Return the [X, Y] coordinate for the center point of the cell that contains the specified text.  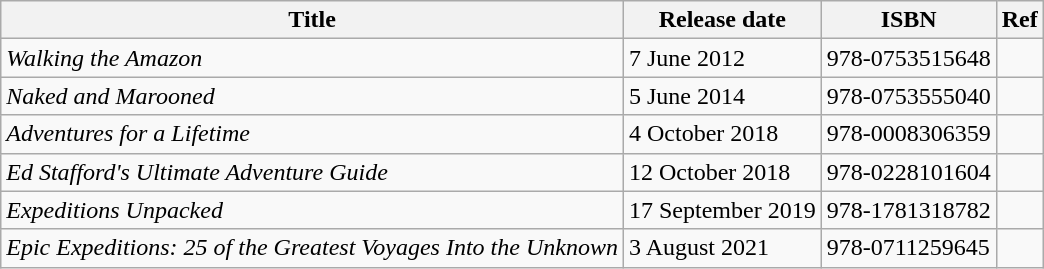
5 June 2014 [722, 96]
978-0753555040 [908, 96]
Ref [1020, 20]
3 August 2021 [722, 248]
ISBN [908, 20]
Naked and Marooned [312, 96]
978-1781318782 [908, 210]
Ed Stafford's Ultimate Adventure Guide [312, 172]
Title [312, 20]
978-0711259645 [908, 248]
7 June 2012 [722, 58]
978-0753515648 [908, 58]
Adventures for a Lifetime [312, 134]
Expeditions Unpacked [312, 210]
978-0008306359 [908, 134]
4 October 2018 [722, 134]
Release date [722, 20]
12 October 2018 [722, 172]
17 September 2019 [722, 210]
Walking the Amazon [312, 58]
978-0228101604 [908, 172]
Epic Expeditions: 25 of the Greatest Voyages Into the Unknown [312, 248]
